Identify which cell holds the provided text, then report its [x, y] central coordinate. 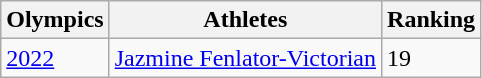
2022 [55, 58]
Jazmine Fenlator-Victorian [245, 58]
Ranking [432, 20]
Athletes [245, 20]
19 [432, 58]
Olympics [55, 20]
